Identify which cell holds the provided text, then report its [x, y] central coordinate. 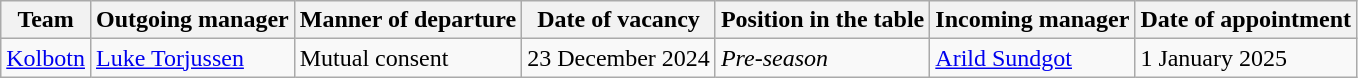
Position in the table [822, 20]
Team [46, 20]
Date of appointment [1246, 20]
Manner of departure [408, 20]
Pre-season [822, 58]
Date of vacancy [619, 20]
Mutual consent [408, 58]
Incoming manager [1032, 20]
1 January 2025 [1246, 58]
23 December 2024 [619, 58]
Arild Sundgot [1032, 58]
Luke Torjussen [192, 58]
Kolbotn [46, 58]
Outgoing manager [192, 20]
